Return (x, y) of the center of cell containing provided text 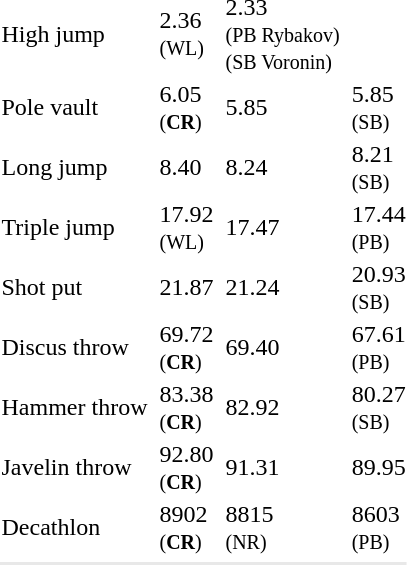
Javelin throw (74, 468)
8.40 (186, 168)
5.85 (282, 108)
5.85(SB) (378, 108)
17.44(PB) (378, 228)
89.95 (378, 468)
Pole vault (74, 108)
Triple jump (74, 228)
Discus throw (74, 348)
8.21(SB) (378, 168)
91.31 (282, 468)
69.40 (282, 348)
Hammer throw (74, 408)
21.87 (186, 288)
92.80(CR) (186, 468)
69.72(CR) (186, 348)
17.47 (282, 228)
21.24 (282, 288)
Long jump (74, 168)
20.93(SB) (378, 288)
8902(CR) (186, 528)
Shot put (74, 288)
80.27(SB) (378, 408)
6.05(CR) (186, 108)
17.92(WL) (186, 228)
8815(NR) (282, 528)
83.38(CR) (186, 408)
82.92 (282, 408)
8603(PB) (378, 528)
Decathlon (74, 528)
8.24 (282, 168)
67.61(PB) (378, 348)
